Extract the [x, y] coordinate from the center of the cell holding the provided text.  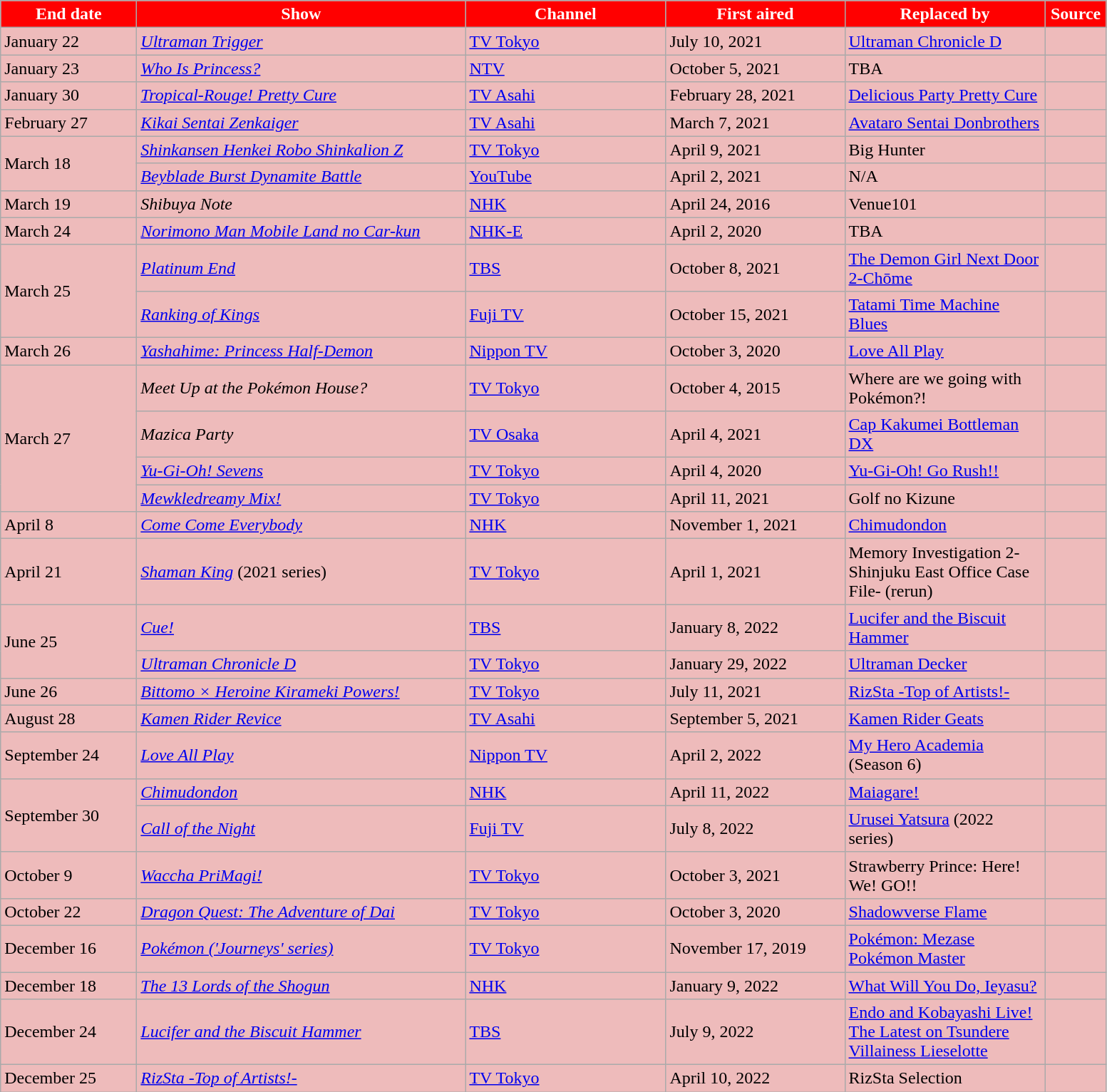
September 30 [68, 815]
October 8, 2021 [756, 268]
Ranking of Kings [301, 314]
RizSta Selection [945, 1078]
Show [301, 14]
March 24 [68, 231]
September 24 [68, 756]
July 8, 2022 [756, 828]
NHK-E [566, 231]
Dragon Quest: The Adventure of Dai [301, 912]
January 30 [68, 96]
Ultraman Trigger [301, 41]
November 17, 2019 [756, 948]
Cap Kakumei Bottleman DX [945, 435]
March 18 [68, 163]
July 10, 2021 [756, 41]
April 2, 2021 [756, 177]
Mewkledreamy Mix! [301, 498]
December 25 [68, 1078]
April 21 [68, 572]
Tatami Time Machine Blues [945, 314]
January 22 [68, 41]
Yu-Gi-Oh! Sevens [301, 471]
Shibuya Note [301, 204]
Memory Investigation 2-Shinjuku East Office Case File- (rerun) [945, 572]
Shaman King (2021 series) [301, 572]
Waccha PriMagi! [301, 875]
The 13 Lords of the Shogun [301, 986]
February 28, 2021 [756, 96]
September 5, 2021 [756, 718]
April 4, 2021 [756, 435]
First aired [756, 14]
The Demon Girl Next Door 2-Chōme [945, 268]
Who Is Princess? [301, 68]
TV Osaka [566, 435]
March 26 [68, 351]
Endo and Kobayashi Live! The Latest on Tsundere Villainess Lieselotte [945, 1032]
July 9, 2022 [756, 1032]
Tropical-Rouge! Pretty Cure [301, 96]
October 4, 2015 [756, 388]
April 2, 2022 [756, 756]
Platinum End [301, 268]
Beyblade Burst Dynamite Battle [301, 177]
Maiagare! [945, 792]
Replaced by [945, 14]
Call of the Night [301, 828]
April 11, 2021 [756, 498]
Channel [566, 14]
October 15, 2021 [756, 314]
April 10, 2022 [756, 1078]
January 23 [68, 68]
April 11, 2022 [756, 792]
December 16 [68, 948]
End date [68, 14]
January 9, 2022 [756, 986]
January 29, 2022 [756, 664]
Shadowverse Flame [945, 912]
Pokémon: Mezase Pokémon Master [945, 948]
Kamen Rider Geats [945, 718]
Urusei Yatsura (2022 series) [945, 828]
April 2, 2020 [756, 231]
June 26 [68, 691]
Yu-Gi-Oh! Go Rush!! [945, 471]
Pokémon ('Journeys' series) [301, 948]
October 5, 2021 [756, 68]
February 27 [68, 123]
July 11, 2021 [756, 691]
April 8 [68, 525]
November 1, 2021 [756, 525]
March 7, 2021 [756, 123]
October 22 [68, 912]
Shinkansen Henkei Robo Shinkalion Z [301, 150]
Golf no Kizune [945, 498]
Strawberry Prince: Here! We! GO!! [945, 875]
April 24, 2016 [756, 204]
Norimono Man Mobile Land no Car-kun [301, 231]
June 25 [68, 642]
April 1, 2021 [756, 572]
Where are we going with Pokémon?! [945, 388]
Avataro Sentai Donbrothers [945, 123]
NTV [566, 68]
Kikai Sentai Zenkaiger [301, 123]
Source [1076, 14]
Delicious Party Pretty Cure [945, 96]
March 25 [68, 291]
Kamen Rider Revice [301, 718]
March 27 [68, 438]
My Hero Academia (Season 6) [945, 756]
N/A [945, 177]
December 24 [68, 1032]
YouTube [566, 177]
What Will You Do, Ieyasu? [945, 986]
March 19 [68, 204]
Big Hunter [945, 150]
Mazica Party [301, 435]
Come Come Everybody [301, 525]
October 9 [68, 875]
Bittomo × Heroine Kirameki Powers! [301, 691]
Cue! [301, 627]
April 4, 2020 [756, 471]
Venue101 [945, 204]
January 8, 2022 [756, 627]
April 9, 2021 [756, 150]
Ultraman Decker [945, 664]
December 18 [68, 986]
Meet Up at the Pokémon House? [301, 388]
August 28 [68, 718]
October 3, 2021 [756, 875]
Yashahime: Princess Half-Demon [301, 351]
